Return the [X, Y] coordinate for the center point of the cell that contains the specified text.  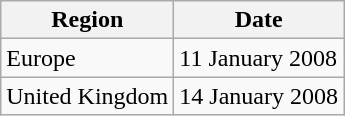
11 January 2008 [259, 58]
Region [88, 20]
14 January 2008 [259, 96]
Date [259, 20]
United Kingdom [88, 96]
Europe [88, 58]
